From the cell containing the given text, extract its center point as [X, Y] coordinate. 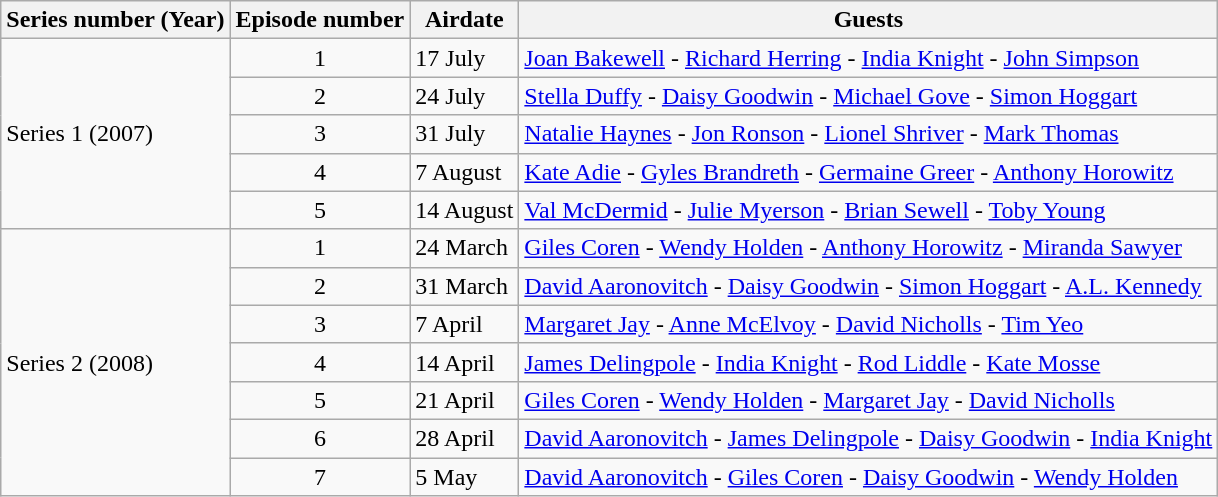
Natalie Haynes - Jon Ronson - Lionel Shriver - Mark Thomas [868, 134]
21 April [464, 400]
Val McDermid - Julie Myerson - Brian Sewell - Toby Young [868, 210]
6 [320, 438]
14 April [464, 362]
28 April [464, 438]
7 April [464, 324]
James Delingpole - India Knight - Rod Liddle - Kate Mosse [868, 362]
Giles Coren - Wendy Holden - Margaret Jay - David Nicholls [868, 400]
Series number (Year) [116, 20]
David Aaronovitch - Daisy Goodwin - Simon Hoggart - A.L. Kennedy [868, 286]
24 July [464, 96]
Giles Coren - Wendy Holden - Anthony Horowitz - Miranda Sawyer [868, 248]
14 August [464, 210]
Stella Duffy - Daisy Goodwin - Michael Gove - Simon Hoggart [868, 96]
David Aaronovitch - Giles Coren - Daisy Goodwin - Wendy Holden [868, 477]
Episode number [320, 20]
Margaret Jay - Anne McElvoy - David Nicholls - Tim Yeo [868, 324]
5 May [464, 477]
Airdate [464, 20]
7 [320, 477]
31 March [464, 286]
Guests [868, 20]
24 March [464, 248]
David Aaronovitch - James Delingpole - Daisy Goodwin - India Knight [868, 438]
Series 1 (2007) [116, 134]
Joan Bakewell - Richard Herring - India Knight - John Simpson [868, 58]
7 August [464, 172]
31 July [464, 134]
17 July [464, 58]
Series 2 (2008) [116, 362]
Kate Adie - Gyles Brandreth - Germaine Greer - Anthony Horowitz [868, 172]
